Determine the [X, Y] coordinate at the center of the cell enclosing the given text.  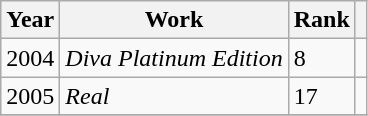
Real [174, 96]
8 [322, 58]
Diva Platinum Edition [174, 58]
2005 [30, 96]
Work [174, 20]
Year [30, 20]
Rank [322, 20]
2004 [30, 58]
17 [322, 96]
